From the cell containing the given text, extract its center point as [X, Y] coordinate. 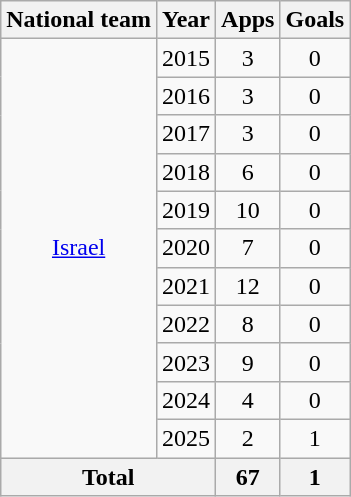
Total [108, 477]
6 [248, 172]
2024 [186, 400]
10 [248, 210]
2016 [186, 96]
9 [248, 362]
12 [248, 286]
National team [79, 20]
2023 [186, 362]
2019 [186, 210]
Israel [79, 248]
Year [186, 20]
4 [248, 400]
2021 [186, 286]
Goals [315, 20]
2015 [186, 58]
8 [248, 324]
2017 [186, 134]
67 [248, 477]
2022 [186, 324]
2025 [186, 438]
7 [248, 248]
2 [248, 438]
Apps [248, 20]
2018 [186, 172]
2020 [186, 248]
